Output the (x, y) coordinate of the center of the cell containing the given text.  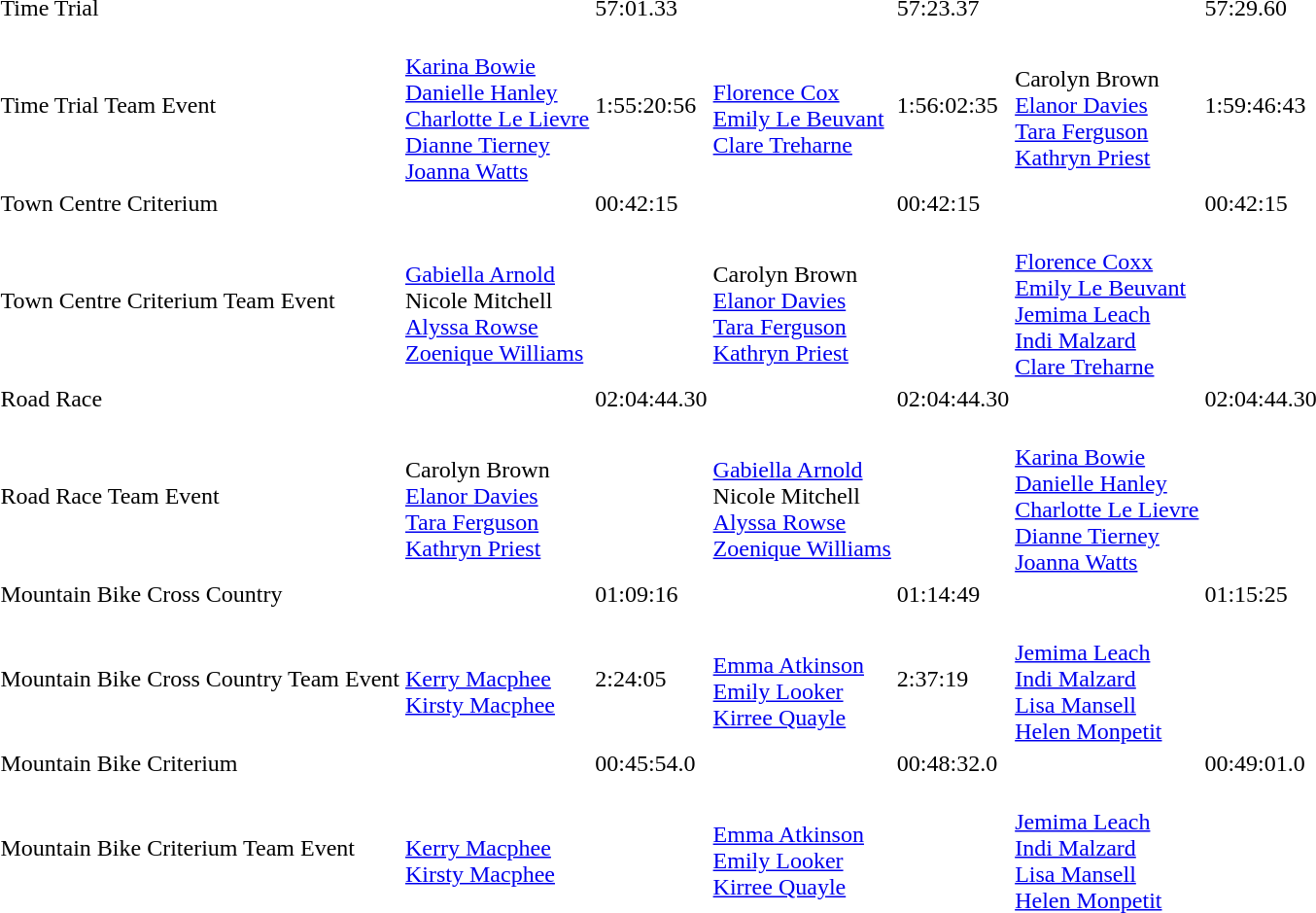
01:09:16 (651, 594)
Emma AtkinsonEmily LookerKirree Quayle (802, 679)
Kerry MacpheeKirsty Macphee (498, 679)
00:45:54.0 (651, 763)
01:14:49 (952, 594)
00:48:32.0 (952, 763)
Florence CoxxEmily Le BeuvantJemima LeachIndi MalzardClare Treharne (1107, 301)
2:24:05 (651, 679)
1:55:20:56 (651, 105)
Jemima LeachIndi MalzardLisa MansellHelen Monpetit (1107, 679)
Florence CoxEmily Le BeuvantClare Treharne (802, 105)
1:56:02:35 (952, 105)
2:37:19 (952, 679)
